For the text-containing cell, return its midpoint in (X, Y) coordinate format. 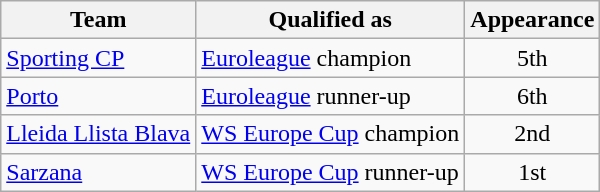
Sporting CP (98, 58)
6th (532, 96)
Sarzana (98, 172)
WS Europe Cup champion (330, 134)
Euroleague champion (330, 58)
2nd (532, 134)
Lleida Llista Blava (98, 134)
WS Europe Cup runner-up (330, 172)
Appearance (532, 20)
Team (98, 20)
Porto (98, 96)
5th (532, 58)
Qualified as (330, 20)
1st (532, 172)
Euroleague runner-up (330, 96)
